Locate the cell with the specified text and output its [X, Y] center coordinate. 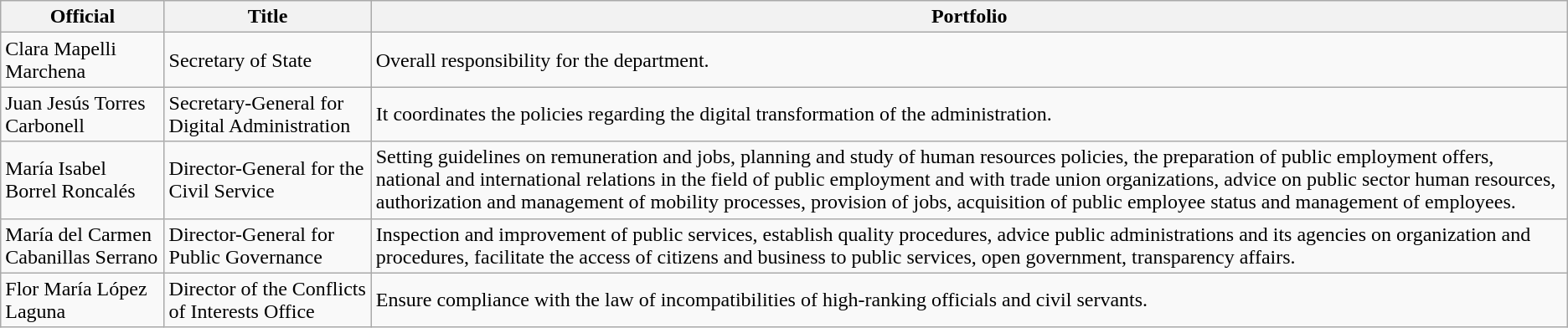
Flor María López Laguna [82, 300]
Director-General for the Civil Service [268, 180]
Title [268, 17]
It coordinates the policies regarding the digital transformation of the administration. [969, 114]
Portfolio [969, 17]
Juan Jesús Torres Carbonell [82, 114]
Director of the Conflicts of Interests Office [268, 300]
María Isabel Borrel Roncalés [82, 180]
Secretary-General for Digital Administration [268, 114]
Ensure compliance with the law of incompatibilities of high-ranking officials and civil servants. [969, 300]
Director-General for Public Governance [268, 246]
María del Carmen Cabanillas Serrano [82, 246]
Official [82, 17]
Clara Mapelli Marchena [82, 60]
Secretary of State [268, 60]
Overall responsibility for the department. [969, 60]
